Return the [x, y] coordinate for the center point of the cell that contains the specified text.  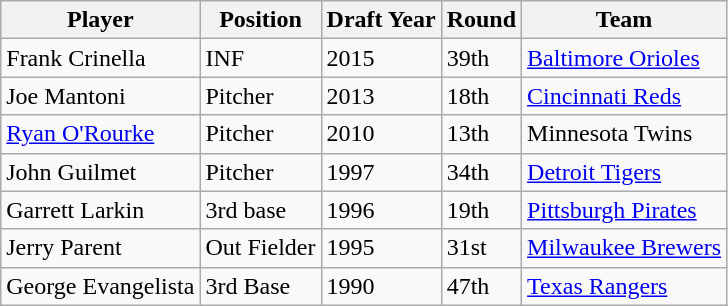
1995 [381, 248]
Pittsburgh Pirates [624, 210]
1990 [381, 286]
Player [100, 20]
Position [260, 20]
1997 [381, 172]
34th [481, 172]
John Guilmet [100, 172]
Detroit Tigers [624, 172]
19th [481, 210]
Team [624, 20]
Garrett Larkin [100, 210]
INF [260, 58]
George Evangelista [100, 286]
Frank Crinella [100, 58]
3rd Base [260, 286]
Round [481, 20]
31st [481, 248]
Joe Mantoni [100, 96]
Minnesota Twins [624, 134]
18th [481, 96]
Out Fielder [260, 248]
Milwaukee Brewers [624, 248]
13th [481, 134]
47th [481, 286]
3rd base [260, 210]
2013 [381, 96]
Baltimore Orioles [624, 58]
2015 [381, 58]
Cincinnati Reds [624, 96]
Texas Rangers [624, 286]
39th [481, 58]
1996 [381, 210]
Ryan O'Rourke [100, 134]
Jerry Parent [100, 248]
Draft Year [381, 20]
2010 [381, 134]
